Detect which cell encompasses the target text, then output its (X, Y) center coordinate. 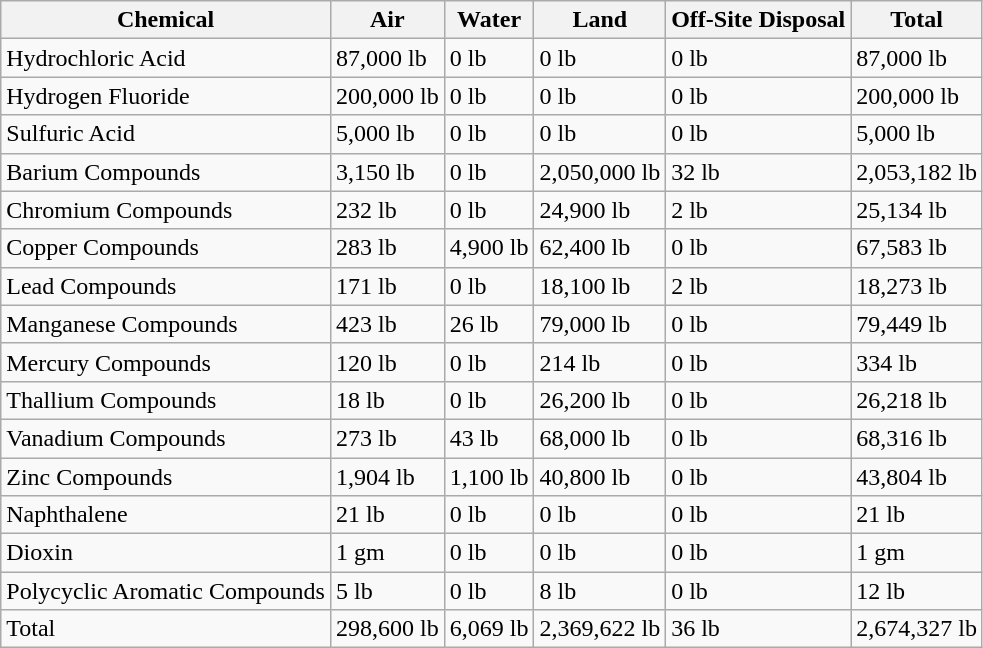
273 lb (387, 438)
334 lb (917, 362)
12 lb (917, 591)
43,804 lb (917, 477)
1,100 lb (489, 477)
2,053,182 lb (917, 172)
Hydrochloric Acid (166, 58)
26,218 lb (917, 400)
214 lb (600, 362)
26,200 lb (600, 400)
24,900 lb (600, 210)
68,316 lb (917, 438)
Vanadium Compounds (166, 438)
423 lb (387, 324)
25,134 lb (917, 210)
68,000 lb (600, 438)
8 lb (600, 591)
26 lb (489, 324)
32 lb (758, 172)
171 lb (387, 286)
283 lb (387, 248)
79,000 lb (600, 324)
5 lb (387, 591)
Manganese Compounds (166, 324)
Polycyclic Aromatic Compounds (166, 591)
Off-Site Disposal (758, 20)
Thallium Compounds (166, 400)
4,900 lb (489, 248)
Zinc Compounds (166, 477)
Lead Compounds (166, 286)
Chemical (166, 20)
Land (600, 20)
Hydrogen Fluoride (166, 96)
36 lb (758, 629)
40,800 lb (600, 477)
3,150 lb (387, 172)
Sulfuric Acid (166, 134)
Naphthalene (166, 515)
Dioxin (166, 553)
79,449 lb (917, 324)
Barium Compounds (166, 172)
232 lb (387, 210)
18,100 lb (600, 286)
2,369,622 lb (600, 629)
Copper Compounds (166, 248)
6,069 lb (489, 629)
Chromium Compounds (166, 210)
43 lb (489, 438)
2,674,327 lb (917, 629)
298,600 lb (387, 629)
120 lb (387, 362)
67,583 lb (917, 248)
Air (387, 20)
2,050,000 lb (600, 172)
1,904 lb (387, 477)
18,273 lb (917, 286)
18 lb (387, 400)
Mercury Compounds (166, 362)
62,400 lb (600, 248)
Water (489, 20)
